Identify which cell holds the provided text, then report its [X, Y] central coordinate. 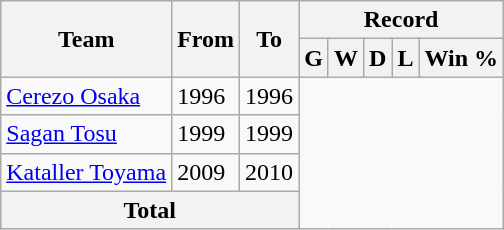
2010 [270, 172]
Win % [462, 58]
Kataller Toyama [86, 172]
W [346, 58]
Sagan Tosu [86, 134]
Record [402, 20]
To [270, 39]
G [314, 58]
Cerezo Osaka [86, 96]
D [377, 58]
From [206, 39]
Total [150, 210]
2009 [206, 172]
L [406, 58]
Team [86, 39]
